Find where the given text appears and provide that cell's center as [X, Y] coordinate. 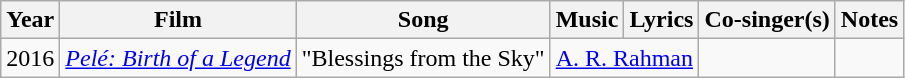
Lyrics [662, 20]
2016 [30, 58]
Pelé: Birth of a Legend [178, 58]
A. R. Rahman [624, 58]
Film [178, 20]
Song [423, 20]
Co-singer(s) [767, 20]
Year [30, 20]
Notes [869, 20]
Music [587, 20]
"Blessings from the Sky" [423, 58]
